Return the (X, Y) coordinate for the center point of the cell that contains the specified text.  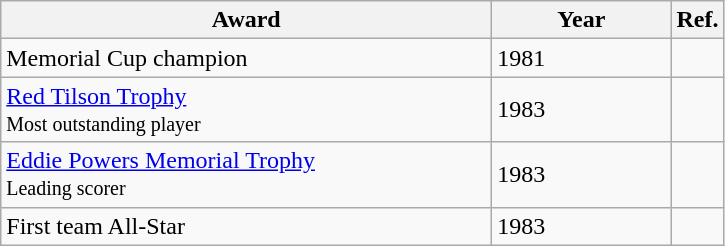
First team All-Star (246, 226)
Ref. (698, 20)
1981 (582, 58)
Red Tilson TrophyMost outstanding player (246, 110)
Year (582, 20)
Award (246, 20)
Memorial Cup champion (246, 58)
Eddie Powers Memorial TrophyLeading scorer (246, 174)
